Output the [X, Y] coordinate of the center of the cell containing the given text.  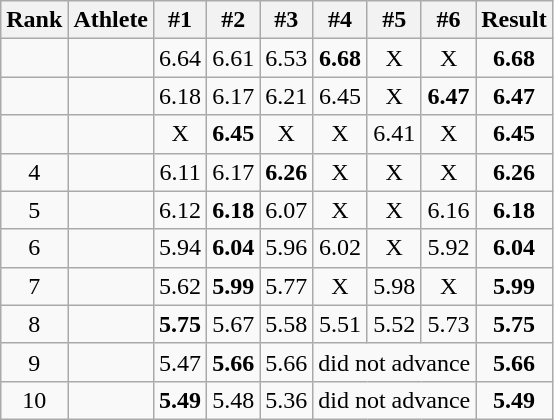
6.53 [286, 58]
6 [34, 248]
8 [34, 324]
Result [514, 20]
Athlete [111, 20]
6.07 [286, 210]
6.64 [180, 58]
5.47 [180, 362]
5.67 [234, 324]
6.02 [340, 248]
#3 [286, 20]
5.98 [394, 286]
9 [34, 362]
5.62 [180, 286]
#5 [394, 20]
6.21 [286, 96]
5 [34, 210]
6.11 [180, 172]
6.12 [180, 210]
6.41 [394, 134]
#6 [448, 20]
10 [34, 400]
5.96 [286, 248]
Rank [34, 20]
#1 [180, 20]
5.77 [286, 286]
5.58 [286, 324]
5.73 [448, 324]
5.36 [286, 400]
5.92 [448, 248]
5.52 [394, 324]
5.94 [180, 248]
6.61 [234, 58]
7 [34, 286]
5.48 [234, 400]
#2 [234, 20]
#4 [340, 20]
4 [34, 172]
5.51 [340, 324]
6.16 [448, 210]
